Pinpoint the cell where the given text exists, returning its (X, Y) midpoint coordinate. 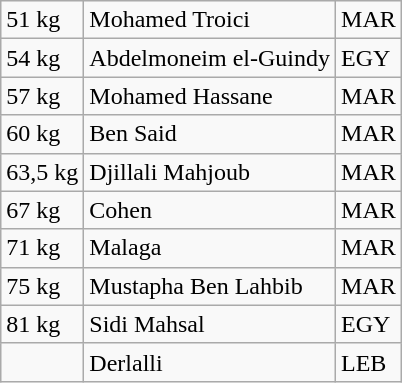
Derlalli (210, 362)
Cohen (210, 210)
57 kg (42, 96)
67 kg (42, 210)
51 kg (42, 20)
Sidi Mahsal (210, 324)
Abdelmoneim el-Guindy (210, 58)
81 kg (42, 324)
Djillali Mahjoub (210, 172)
Mohamed Troici (210, 20)
Mohamed Hassane (210, 96)
54 kg (42, 58)
Ben Said (210, 134)
60 kg (42, 134)
71 kg (42, 248)
63,5 kg (42, 172)
Malaga (210, 248)
Mustapha Ben Lahbib (210, 286)
75 kg (42, 286)
LEB (369, 362)
